Locate the cell with the specified text and output its (x, y) center coordinate. 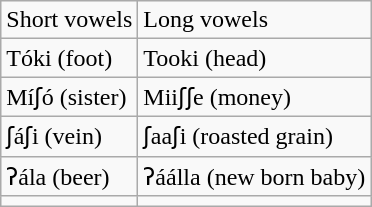
ʃaaʃi (roasted grain) (254, 136)
Miiʃʃe (money) (254, 97)
Míʃó (sister) (70, 97)
ʔála (beer) (70, 176)
Tóki (foot) (70, 58)
Short vowels (70, 20)
Long vowels (254, 20)
ʃáʃi (vein) (70, 136)
ʔáálla (new born baby) (254, 176)
Tooki (head) (254, 58)
